From the cell containing the given text, extract its center point as [X, Y] coordinate. 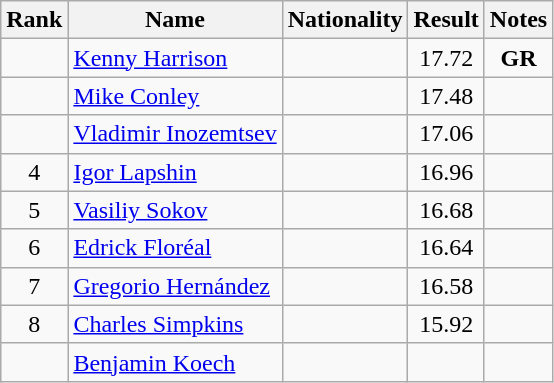
Notes [518, 20]
Mike Conley [175, 96]
Rank [34, 20]
Name [175, 20]
7 [34, 286]
17.72 [446, 58]
Edrick Floréal [175, 248]
16.58 [446, 286]
6 [34, 248]
Igor Lapshin [175, 172]
Nationality [345, 20]
17.48 [446, 96]
16.68 [446, 210]
17.06 [446, 134]
Benjamin Koech [175, 362]
Vasiliy Sokov [175, 210]
GR [518, 58]
Kenny Harrison [175, 58]
Result [446, 20]
Gregorio Hernández [175, 286]
8 [34, 324]
Vladimir Inozemtsev [175, 134]
16.64 [446, 248]
5 [34, 210]
15.92 [446, 324]
16.96 [446, 172]
Charles Simpkins [175, 324]
4 [34, 172]
